Return (X, Y) of the center of cell containing provided text 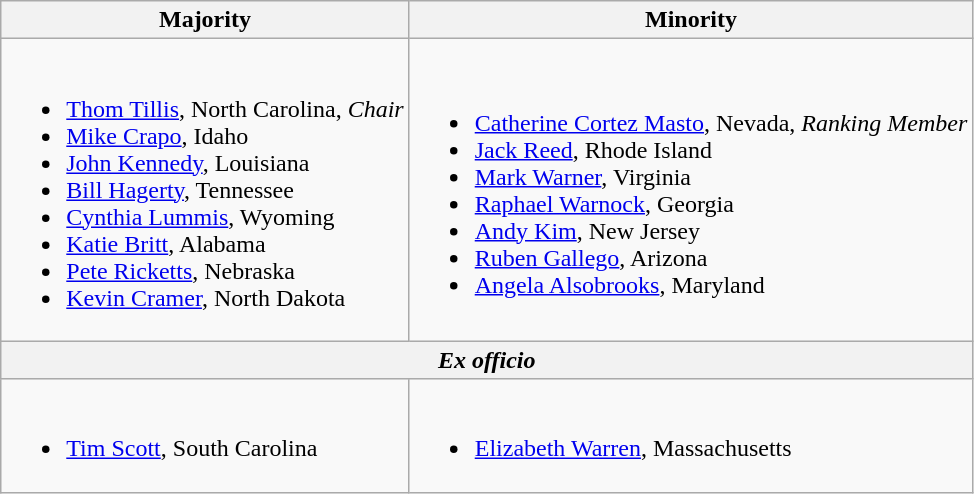
Elizabeth Warren, Massachusetts (691, 436)
Minority (691, 20)
Majority (205, 20)
Tim Scott, South Carolina (205, 436)
Ex officio (487, 360)
